Provide the (X, Y) coordinate of the cell's center where the given text is located.  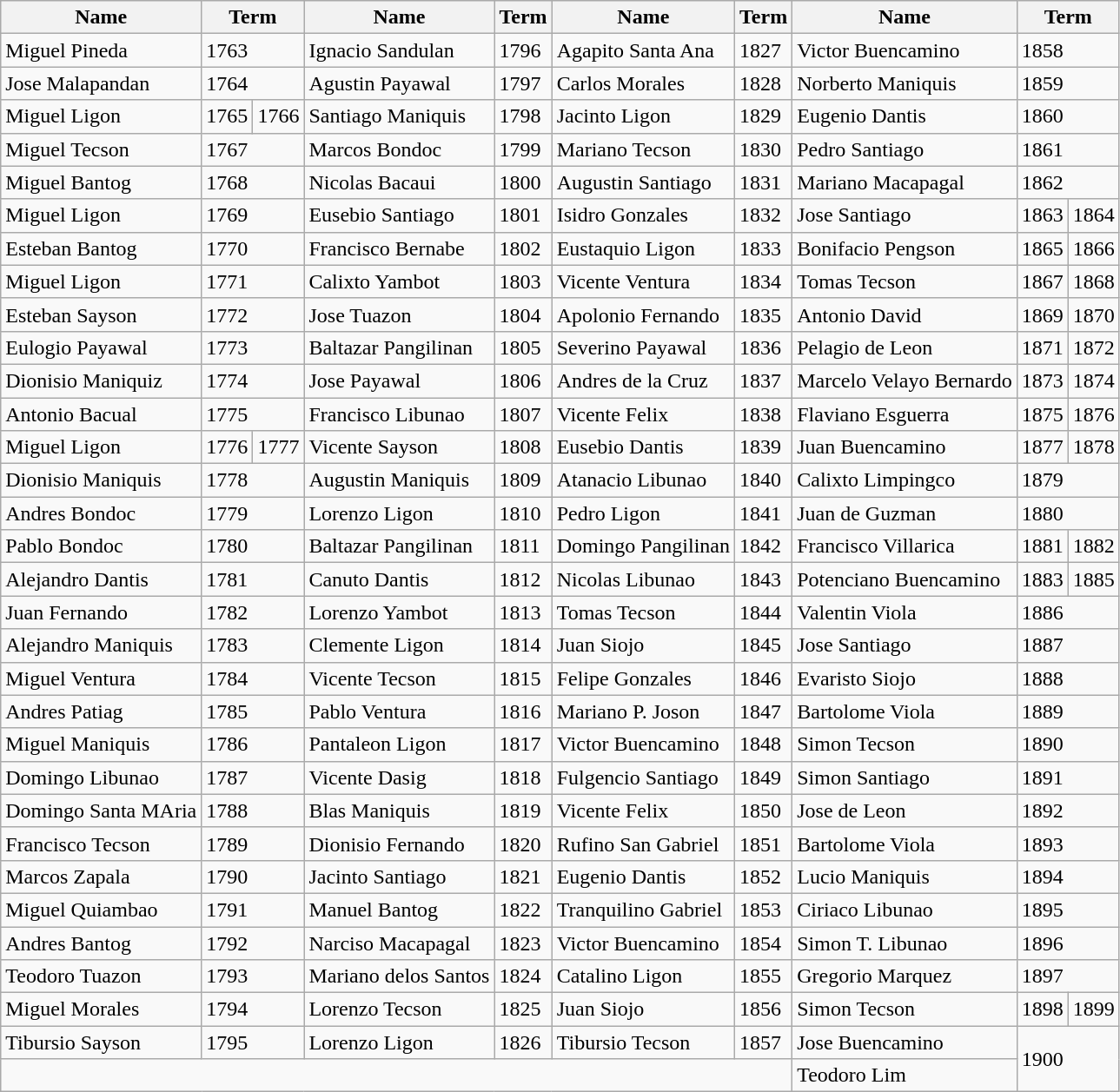
Clemente Ligon (400, 645)
1849 (764, 778)
1854 (764, 943)
Eulogio Payawal (101, 347)
1860 (1068, 116)
Lorenzo Tecson (400, 1009)
1808 (523, 447)
Pelagio de Leon (905, 347)
Domingo Libunao (101, 778)
1804 (523, 314)
1812 (523, 579)
Juan Buencamino (905, 447)
1828 (764, 83)
1853 (764, 910)
1838 (764, 414)
1857 (764, 1042)
1848 (764, 745)
Augustin Santiago (643, 182)
Evaristo Siojo (905, 678)
Apolonio Fernando (643, 314)
1850 (764, 811)
1842 (764, 546)
Tranquilino Gabriel (643, 910)
1775 (253, 414)
Teodoro Tuazon (101, 976)
1781 (253, 579)
1767 (253, 149)
Carlos Morales (643, 83)
1878 (1093, 447)
Simon T. Libunao (905, 943)
1871 (1043, 347)
1839 (764, 447)
1825 (523, 1009)
Andres de la Cruz (643, 381)
1774 (253, 381)
1790 (253, 877)
Pedro Ligon (643, 513)
1773 (253, 347)
Norberto Maniquis (905, 83)
1789 (253, 844)
Esteban Bantog (101, 248)
Alejandro Maniquis (101, 645)
1891 (1068, 778)
Calixto Yambot (400, 281)
1803 (523, 281)
1815 (523, 678)
Domingo Santa MAria (101, 811)
1833 (764, 248)
Mariano P. Joson (643, 711)
Ignacio Sandulan (400, 50)
1885 (1093, 579)
1810 (523, 513)
1809 (523, 480)
1764 (253, 83)
1843 (764, 579)
1877 (1043, 447)
1870 (1093, 314)
Antonio David (905, 314)
Miguel Maniquis (101, 745)
Andres Bondoc (101, 513)
Andres Bantog (101, 943)
1829 (764, 116)
Ciriaco Libunao (905, 910)
Francisco Tecson (101, 844)
1892 (1068, 811)
Jose de Leon (905, 811)
1859 (1068, 83)
Santiago Maniquis (400, 116)
1766 (278, 116)
Jose Buencamino (905, 1042)
1832 (764, 215)
1763 (253, 50)
Jose Tuazon (400, 314)
Marcelo Velayo Bernardo (905, 381)
Lorenzo Yambot (400, 612)
1782 (253, 612)
Manuel Bantog (400, 910)
Mariano Tecson (643, 149)
1886 (1068, 612)
Pantaleon Ligon (400, 745)
Nicolas Bacaui (400, 182)
Bonifacio Pengson (905, 248)
1851 (764, 844)
1811 (523, 546)
1837 (764, 381)
1806 (523, 381)
Mariano Macapagal (905, 182)
Atanacio Libunao (643, 480)
1873 (1043, 381)
Jacinto Ligon (643, 116)
Juan Fernando (101, 612)
1897 (1068, 976)
1881 (1043, 546)
1847 (764, 711)
1796 (523, 50)
1798 (523, 116)
Augustin Maniquis (400, 480)
Flaviano Esguerra (905, 414)
Antonio Bacual (101, 414)
Potenciano Buencamino (905, 579)
1797 (523, 83)
Jacinto Santiago (400, 877)
Catalino Ligon (643, 976)
1771 (253, 281)
Teodoro Lim (905, 1075)
1793 (253, 976)
1822 (523, 910)
1820 (523, 844)
Felipe Gonzales (643, 678)
Miguel Morales (101, 1009)
Fulgencio Santiago (643, 778)
Vicente Tecson (400, 678)
1813 (523, 612)
Jose Malapandan (101, 83)
Tibursio Sayson (101, 1042)
1895 (1068, 910)
Francisco Libunao (400, 414)
1814 (523, 645)
Miguel Quiambao (101, 910)
1799 (523, 149)
1795 (253, 1042)
Alejandro Dantis (101, 579)
1835 (764, 314)
1852 (764, 877)
1823 (523, 943)
Miguel Ventura (101, 678)
1783 (253, 645)
1864 (1093, 215)
Severino Payawal (643, 347)
1863 (1043, 215)
1836 (764, 347)
Agustin Payawal (400, 83)
Tibursio Tecson (643, 1042)
1769 (253, 215)
Lucio Maniquis (905, 877)
Rufino San Gabriel (643, 844)
1862 (1068, 182)
1794 (253, 1009)
1785 (253, 711)
1831 (764, 182)
Canuto Dantis (400, 579)
Vicente Ventura (643, 281)
1841 (764, 513)
1788 (253, 811)
1889 (1068, 711)
1865 (1043, 248)
1780 (253, 546)
1772 (253, 314)
1858 (1068, 50)
1844 (764, 612)
1768 (253, 182)
1807 (523, 414)
Blas Maniquis (400, 811)
1888 (1068, 678)
Vicente Dasig (400, 778)
1883 (1043, 579)
1874 (1093, 381)
Dionisio Maniquis (101, 480)
Agapito Santa Ana (643, 50)
1856 (764, 1009)
1898 (1043, 1009)
Dionisio Maniquiz (101, 381)
1879 (1068, 480)
1830 (764, 149)
1876 (1093, 414)
Gregorio Marquez (905, 976)
Dionisio Fernando (400, 844)
Eustaquio Ligon (643, 248)
Narciso Macapagal (400, 943)
1824 (523, 976)
Domingo Pangilinan (643, 546)
1869 (1043, 314)
Pablo Bondoc (101, 546)
Jose Payawal (400, 381)
1801 (523, 215)
Calixto Limpingco (905, 480)
Eusebio Dantis (643, 447)
Isidro Gonzales (643, 215)
1802 (523, 248)
1821 (523, 877)
Andres Patiag (101, 711)
1786 (253, 745)
1770 (253, 248)
1872 (1093, 347)
1855 (764, 976)
1826 (523, 1042)
1827 (764, 50)
1875 (1043, 414)
Pedro Santiago (905, 149)
Eusebio Santiago (400, 215)
Pablo Ventura (400, 711)
1846 (764, 678)
1845 (764, 645)
1816 (523, 711)
Valentin Viola (905, 612)
1887 (1068, 645)
Simon Santiago (905, 778)
1894 (1068, 877)
1890 (1068, 745)
1899 (1093, 1009)
1861 (1068, 149)
Marcos Bondoc (400, 149)
1776 (228, 447)
Vicente Sayson (400, 447)
Nicolas Libunao (643, 579)
1817 (523, 745)
Francisco Bernabe (400, 248)
1805 (523, 347)
1777 (278, 447)
1778 (253, 480)
1867 (1043, 281)
1868 (1093, 281)
1880 (1068, 513)
1800 (523, 182)
1866 (1093, 248)
1896 (1068, 943)
1765 (228, 116)
1882 (1093, 546)
1834 (764, 281)
1784 (253, 678)
Juan de Guzman (905, 513)
Francisco Villarica (905, 546)
Miguel Pineda (101, 50)
1787 (253, 778)
Miguel Tecson (101, 149)
Marcos Zapala (101, 877)
1819 (523, 811)
1791 (253, 910)
1818 (523, 778)
1792 (253, 943)
1840 (764, 480)
Miguel Bantog (101, 182)
Esteban Sayson (101, 314)
Mariano delos Santos (400, 976)
1900 (1068, 1059)
1779 (253, 513)
1893 (1068, 844)
